Identify which cell holds the provided text, then report its (X, Y) central coordinate. 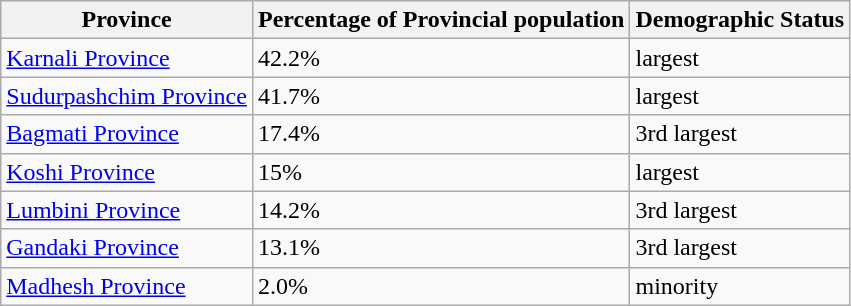
Madhesh Province (127, 286)
14.2% (440, 210)
Province (127, 20)
Bagmati Province (127, 134)
Lumbini Province (127, 210)
Karnali Province (127, 58)
13.1% (440, 248)
2.0% (440, 286)
42.2% (440, 58)
Percentage of Provincial population (440, 20)
17.4% (440, 134)
41.7% (440, 96)
15% (440, 172)
minority (740, 286)
Sudurpashchim Province (127, 96)
Gandaki Province (127, 248)
Demographic Status (740, 20)
Koshi Province (127, 172)
